Find where the given text appears and provide that cell's center as [X, Y] coordinate. 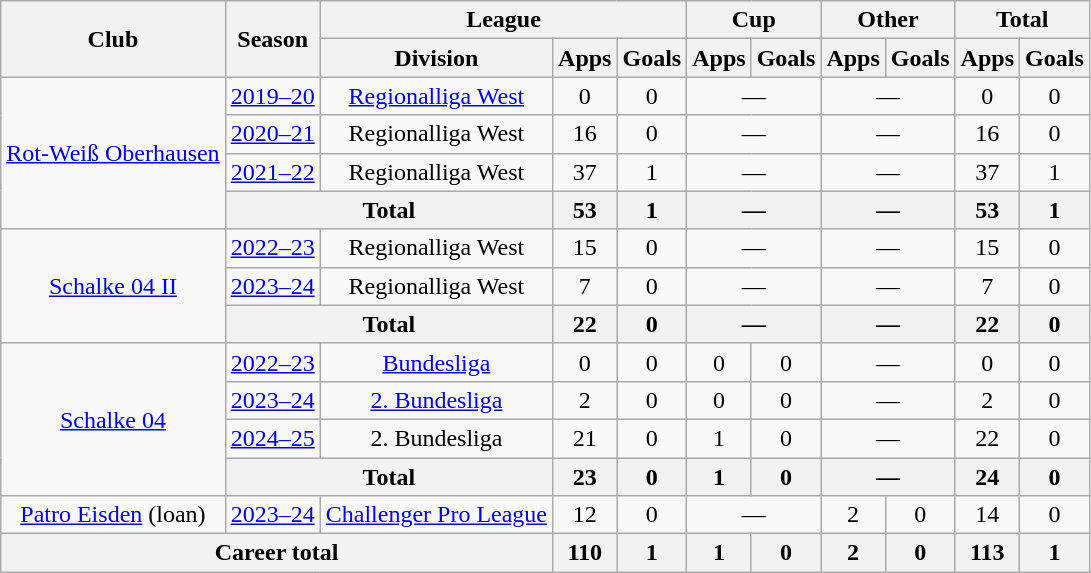
21 [585, 438]
Cup [754, 20]
Career total [277, 553]
23 [585, 477]
Bundesliga [436, 362]
2024–25 [272, 438]
Season [272, 39]
14 [987, 515]
12 [585, 515]
League [503, 20]
Club [113, 39]
Challenger Pro League [436, 515]
Division [436, 58]
Rot-Weiß Oberhausen [113, 153]
113 [987, 553]
2021–22 [272, 172]
24 [987, 477]
Patro Eisden (loan) [113, 515]
Schalke 04 [113, 419]
Schalke 04 II [113, 286]
Other [888, 20]
110 [585, 553]
2020–21 [272, 134]
2019–20 [272, 96]
